Output the (X, Y) coordinate of the center of the cell containing the given text.  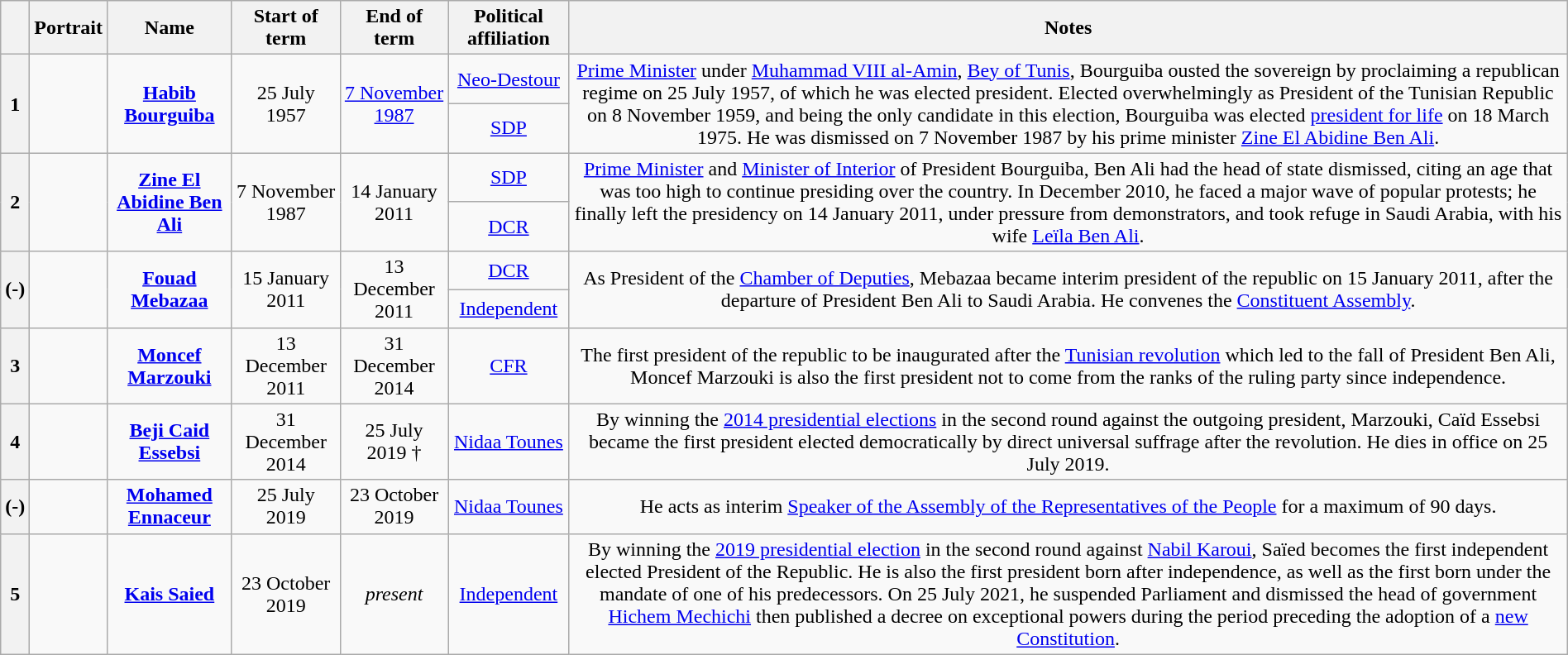
25 July 2019 † (394, 442)
1 (15, 104)
End of term (394, 28)
Habib Bourguiba (169, 104)
Political affiliation (509, 28)
Start of term (286, 28)
15 January 2011 (286, 289)
He acts as interim Speaker of the Assembly of the Representatives of the People for a maximum of 90 days. (1068, 506)
25 July 2019 (286, 506)
3 (15, 366)
Kais Saied (169, 594)
Zine El Abidine Ben Ali (169, 202)
Portrait (69, 28)
Moncef Marzouki (169, 366)
Beji Caid Essebsi (169, 442)
2 (15, 202)
4 (15, 442)
Name (169, 28)
Notes (1068, 28)
Mohamed Ennaceur (169, 506)
Fouad Mebazaa (169, 289)
5 (15, 594)
14 January 2011 (394, 202)
25 July 1957 (286, 104)
CFR (509, 366)
present (394, 594)
Neo-Destour (509, 79)
